Detect which cell encompasses the target text, then output its (X, Y) center coordinate. 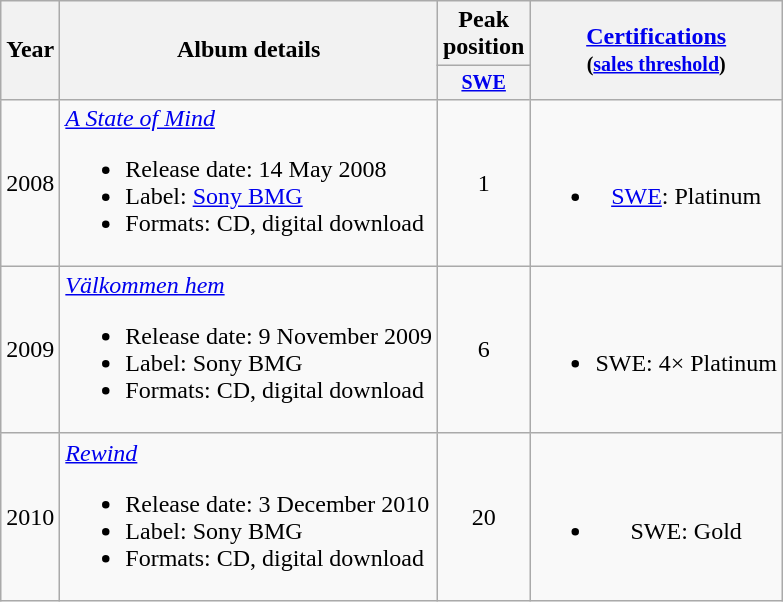
1 (483, 182)
Year (30, 50)
SWE (483, 82)
RewindRelease date: 3 December 2010Label: Sony BMGFormats: CD, digital download (249, 516)
6 (483, 350)
Album details (249, 50)
Välkommen hemRelease date: 9 November 2009Label: Sony BMGFormats: CD, digital download (249, 350)
Certifications(sales threshold) (656, 50)
SWE: 4× Platinum (656, 350)
2008 (30, 182)
20 (483, 516)
2010 (30, 516)
Peak position (483, 34)
SWE: Gold (656, 516)
A State of MindRelease date: 14 May 2008Label: Sony BMGFormats: CD, digital download (249, 182)
2009 (30, 350)
SWE: Platinum (656, 182)
